Determine the (x, y) coordinate at the center of the cell enclosing the given text.  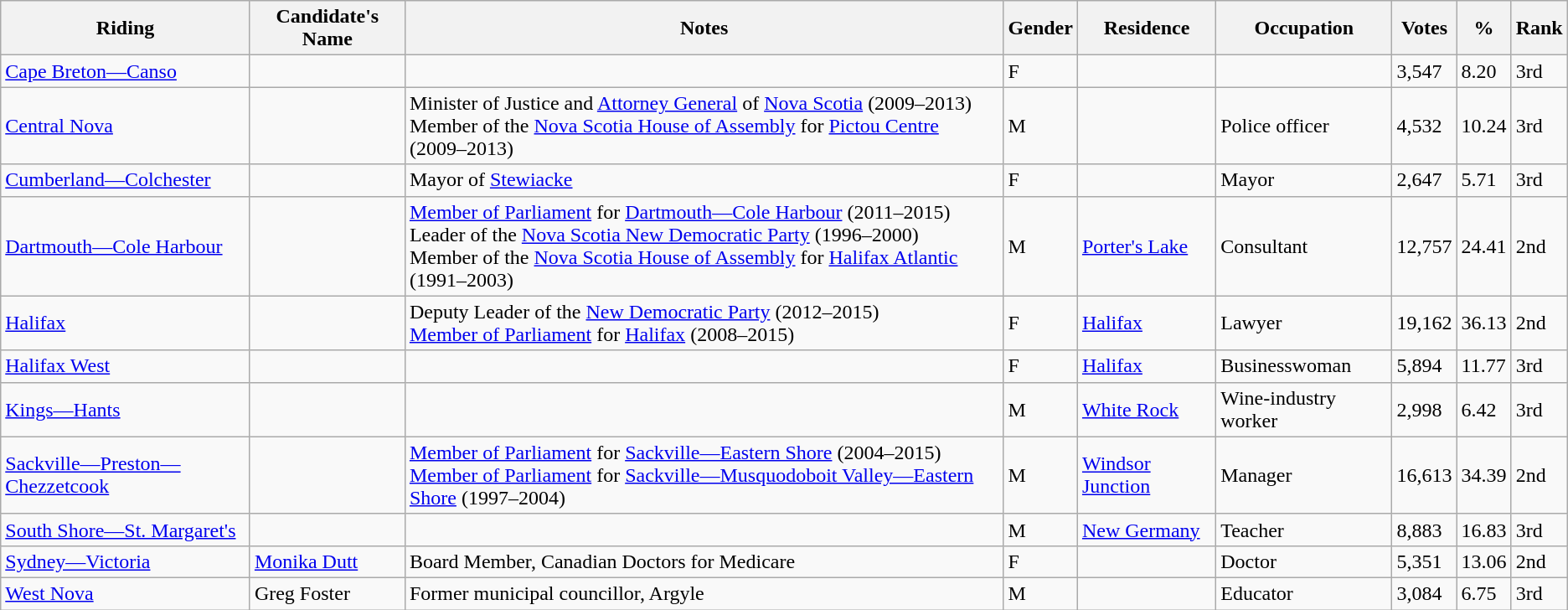
Kings—Hants (126, 409)
8.20 (1484, 71)
10.24 (1484, 126)
Member of Parliament for Sackville—Eastern Shore (2004–2015) Member of Parliament for Sackville—Musquodoboit Valley—Eastern Shore (1997–2004) (704, 475)
12,757 (1424, 246)
36.13 (1484, 323)
Central Nova (126, 126)
3,547 (1424, 71)
South Shore—St. Margaret's (126, 530)
Cumberland—Colchester (126, 180)
Businesswoman (1304, 366)
3,084 (1424, 593)
Teacher (1304, 530)
New Germany (1146, 530)
Deputy Leader of the New Democratic Party (2012–2015) Member of Parliament for Halifax (2008–2015) (704, 323)
Porter's Lake (1146, 246)
Residence (1146, 28)
6.42 (1484, 409)
Votes (1424, 28)
% (1484, 28)
Mayor of Stewiacke (704, 180)
Rank (1540, 28)
5,894 (1424, 366)
11.77 (1484, 366)
16.83 (1484, 530)
Occupation (1304, 28)
Greg Foster (327, 593)
Candidate's Name (327, 28)
2,647 (1424, 180)
Cape Breton—Canso (126, 71)
Sackville—Preston—Chezzetcook (126, 475)
Notes (704, 28)
Sydney—Victoria (126, 561)
Dartmouth—Cole Harbour (126, 246)
6.75 (1484, 593)
Consultant (1304, 246)
13.06 (1484, 561)
Board Member, Canadian Doctors for Medicare (704, 561)
Police officer (1304, 126)
Windsor Junction (1146, 475)
Lawyer (1304, 323)
19,162 (1424, 323)
West Nova (126, 593)
34.39 (1484, 475)
8,883 (1424, 530)
Minister of Justice and Attorney General of Nova Scotia (2009–2013) Member of the Nova Scotia House of Assembly for Pictou Centre (2009–2013) (704, 126)
24.41 (1484, 246)
Wine-industry worker (1304, 409)
Manager (1304, 475)
Mayor (1304, 180)
Riding (126, 28)
2,998 (1424, 409)
5,351 (1424, 561)
Doctor (1304, 561)
Gender (1040, 28)
Halifax West (126, 366)
Monika Dutt (327, 561)
Former municipal councillor, Argyle (704, 593)
16,613 (1424, 475)
4,532 (1424, 126)
White Rock (1146, 409)
5.71 (1484, 180)
Educator (1304, 593)
